For the text-containing cell, return its midpoint in (x, y) coordinate format. 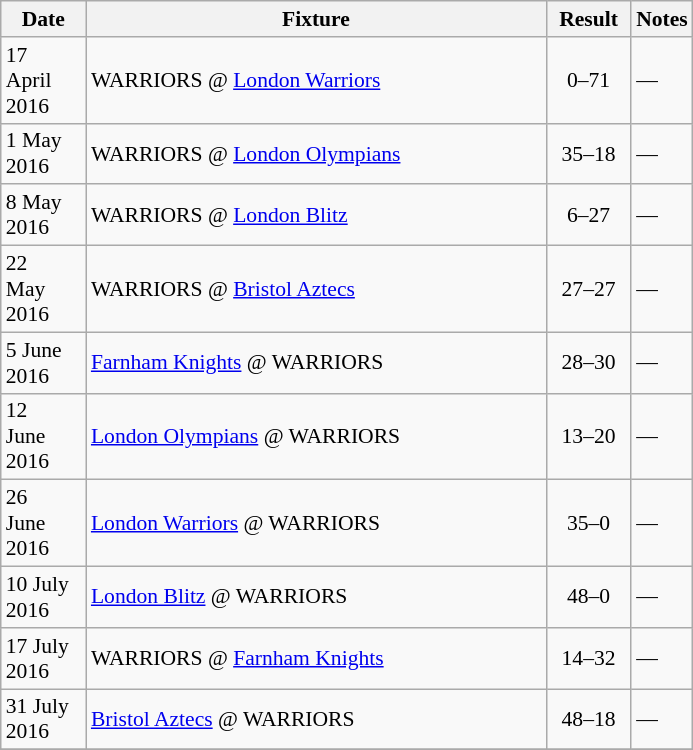
Fixture (316, 19)
London Warriors @ WARRIORS (316, 524)
35–0 (588, 524)
10 July 2016 (44, 598)
26 June 2016 (44, 524)
London Blitz @ WARRIORS (316, 598)
31 July 2016 (44, 720)
1 May 2016 (44, 154)
17 April 2016 (44, 80)
13–20 (588, 436)
12 June 2016 (44, 436)
Notes (662, 19)
48–0 (588, 598)
0–71 (588, 80)
5 June 2016 (44, 362)
28–30 (588, 362)
22 May 2016 (44, 290)
17 July 2016 (44, 658)
WARRIORS @ London Blitz (316, 216)
8 May 2016 (44, 216)
WARRIORS @ London Warriors (316, 80)
35–18 (588, 154)
6–27 (588, 216)
WARRIORS @ London Olympians (316, 154)
WARRIORS @ Farnham Knights (316, 658)
14–32 (588, 658)
Date (44, 19)
Farnham Knights @ WARRIORS (316, 362)
Result (588, 19)
London Olympians @ WARRIORS (316, 436)
48–18 (588, 720)
27–27 (588, 290)
WARRIORS @ Bristol Aztecs (316, 290)
Bristol Aztecs @ WARRIORS (316, 720)
